Identify which cell holds the provided text, then report its (X, Y) central coordinate. 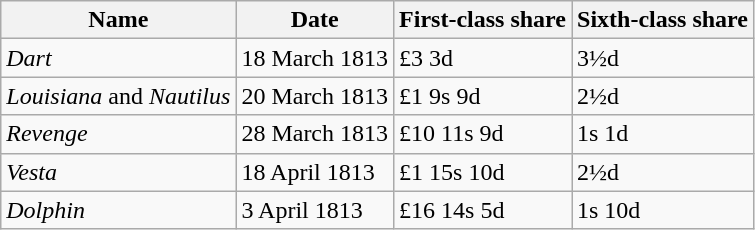
Name (118, 20)
£16 14s 5d (483, 210)
£10 11s 9d (483, 134)
Vesta (118, 172)
3½d (663, 58)
3 April 1813 (315, 210)
Revenge (118, 134)
1s 10d (663, 210)
28 March 1813 (315, 134)
£1 9s 9d (483, 96)
Louisiana and Nautilus (118, 96)
First-class share (483, 20)
20 March 1813 (315, 96)
£3 3d (483, 58)
1s 1d (663, 134)
18 April 1813 (315, 172)
£1 15s 10d (483, 172)
Dart (118, 58)
Date (315, 20)
Sixth-class share (663, 20)
18 March 1813 (315, 58)
Dolphin (118, 210)
